Extract the [X, Y] coordinate from the center of the cell holding the provided text.  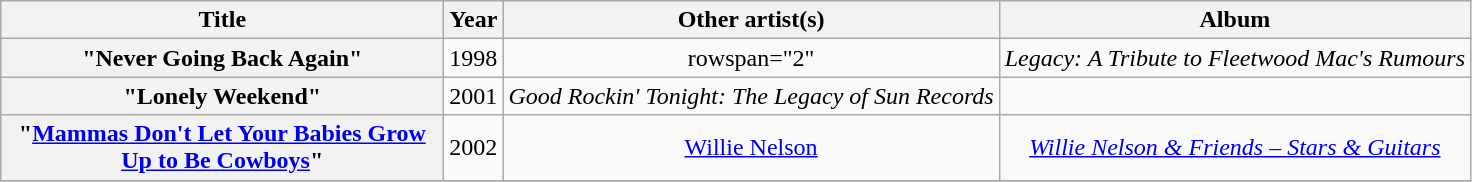
Willie Nelson [751, 148]
Title [222, 20]
rowspan="2" [751, 58]
Album [1234, 20]
Good Rockin' Tonight: The Legacy of Sun Records [751, 96]
"Lonely Weekend" [222, 96]
Legacy: A Tribute to Fleetwood Mac's Rumours [1234, 58]
Other artist(s) [751, 20]
2002 [474, 148]
Willie Nelson & Friends – Stars & Guitars [1234, 148]
Year [474, 20]
2001 [474, 96]
1998 [474, 58]
"Never Going Back Again" [222, 58]
"Mammas Don't Let Your Babies Grow Up to Be Cowboys" [222, 148]
